Identify which cell holds the provided text, then report its (X, Y) central coordinate. 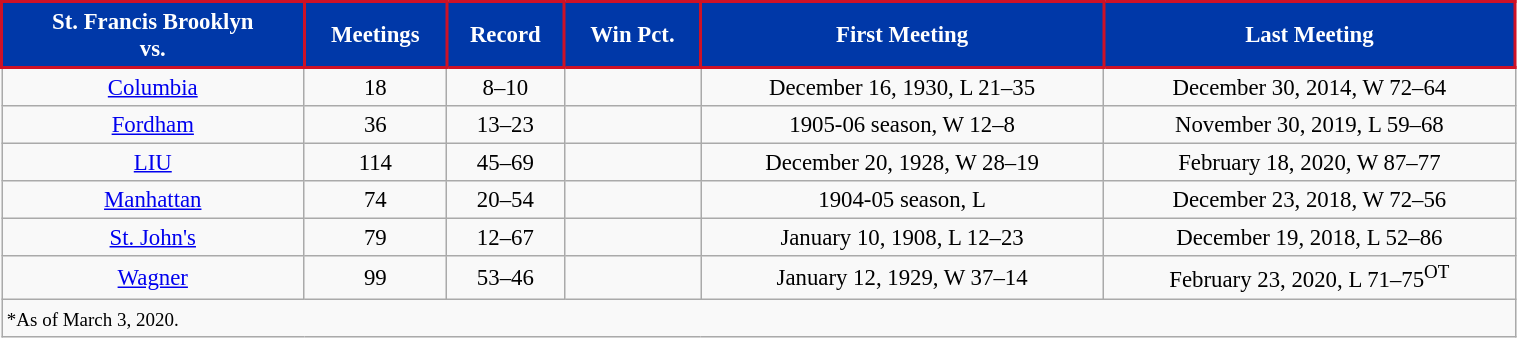
November 30, 2019, L 59–68 (1309, 125)
Wagner (154, 277)
First Meeting (902, 35)
1904-05 season, L (902, 200)
February 23, 2020, L 71–75OT (1309, 277)
45–69 (506, 163)
St. John's (154, 238)
*As of March 3, 2020. (759, 318)
74 (376, 200)
18 (376, 87)
36 (376, 125)
12–67 (506, 238)
99 (376, 277)
Columbia (154, 87)
79 (376, 238)
13–23 (506, 125)
December 19, 2018, L 52–86 (1309, 238)
LIU (154, 163)
1905-06 season, W 12–8 (902, 125)
114 (376, 163)
Fordham (154, 125)
February 18, 2020, W 87–77 (1309, 163)
20–54 (506, 200)
8–10 (506, 87)
Last Meeting (1309, 35)
Meetings (376, 35)
January 10, 1908, L 12–23 (902, 238)
53–46 (506, 277)
December 16, 1930, L 21–35 (902, 87)
Record (506, 35)
December 23, 2018, W 72–56 (1309, 200)
January 12, 1929, W 37–14 (902, 277)
St. Francis Brooklynvs. (154, 35)
December 30, 2014, W 72–64 (1309, 87)
Win Pct. (632, 35)
December 20, 1928, W 28–19 (902, 163)
Manhattan (154, 200)
